Scan for the cell matching the given text and deliver its [x, y] coordinate at center. 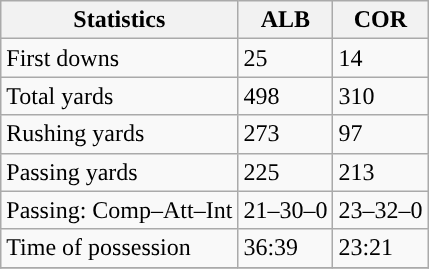
Statistics [120, 20]
Time of possession [120, 248]
14 [380, 58]
Total yards [120, 96]
97 [380, 134]
Passing yards [120, 172]
310 [380, 96]
225 [286, 172]
23:21 [380, 248]
21–30–0 [286, 210]
273 [286, 134]
COR [380, 20]
First downs [120, 58]
36:39 [286, 248]
23–32–0 [380, 210]
ALB [286, 20]
25 [286, 58]
213 [380, 172]
Passing: Comp–Att–Int [120, 210]
498 [286, 96]
Rushing yards [120, 134]
